Output the (X, Y) coordinate of the center of the cell containing the given text.  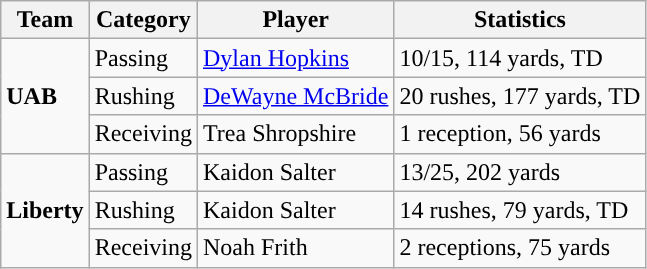
Player (296, 20)
UAB (45, 96)
1 reception, 56 yards (520, 134)
14 rushes, 79 yards, TD (520, 210)
20 rushes, 177 yards, TD (520, 96)
2 receptions, 75 yards (520, 248)
DeWayne McBride (296, 96)
Team (45, 20)
Category (143, 20)
13/25, 202 yards (520, 172)
Trea Shropshire (296, 134)
Noah Frith (296, 248)
Liberty (45, 210)
Dylan Hopkins (296, 58)
10/15, 114 yards, TD (520, 58)
Statistics (520, 20)
